Detect which cell encompasses the target text, then output its [x, y] center coordinate. 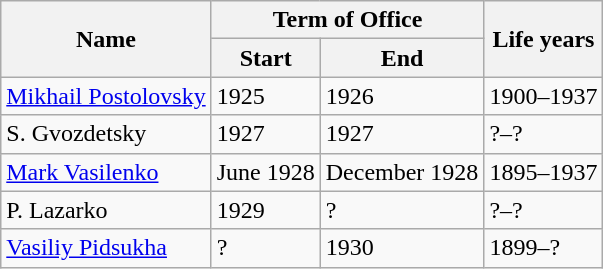
June 1928 [266, 172]
Mark Vasilenko [106, 172]
1930 [402, 248]
1900–1937 [544, 96]
1925 [266, 96]
December 1928 [402, 172]
1895–1937 [544, 172]
S. Gvozdetsky [106, 134]
Life years [544, 39]
1899–? [544, 248]
End [402, 58]
P. Lazarko [106, 210]
1926 [402, 96]
Vasiliy Pidsukha [106, 248]
Start [266, 58]
Name [106, 39]
Term of Office [348, 20]
1929 [266, 210]
Mikhail Postolovsky [106, 96]
